Provide the (X, Y) coordinate of the cell's center where the given text is located.  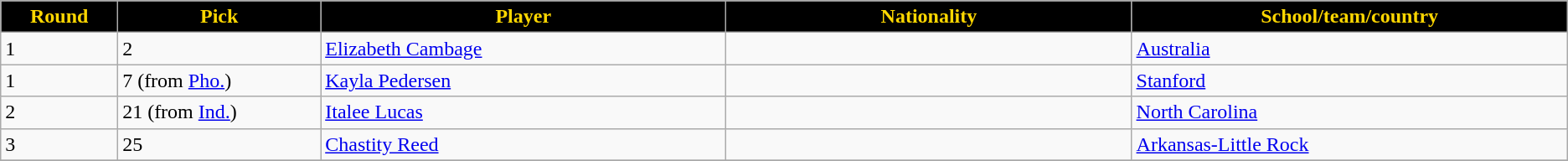
Pick (219, 17)
North Carolina (1349, 112)
Italee Lucas (524, 112)
Arkansas-Little Rock (1349, 144)
Player (524, 17)
Stanford (1349, 80)
7 (from Pho.) (219, 80)
Chastity Reed (524, 144)
25 (219, 144)
Round (59, 17)
Nationality (929, 17)
School/team/country (1349, 17)
3 (59, 144)
Kayla Pedersen (524, 80)
21 (from Ind.) (219, 112)
Australia (1349, 49)
Elizabeth Cambage (524, 49)
